From the cell containing the given text, extract its center point as [X, Y] coordinate. 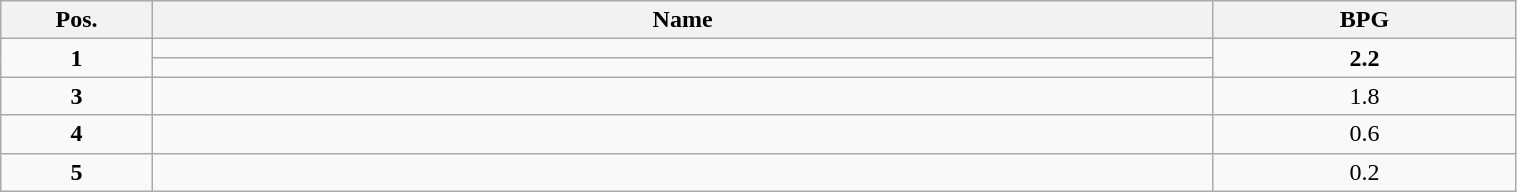
Name [682, 20]
2.2 [1364, 58]
0.2 [1364, 172]
BPG [1364, 20]
1.8 [1364, 96]
3 [77, 96]
5 [77, 172]
1 [77, 58]
0.6 [1364, 134]
4 [77, 134]
Pos. [77, 20]
